Pinpoint the cell where the given text exists, returning its [x, y] midpoint coordinate. 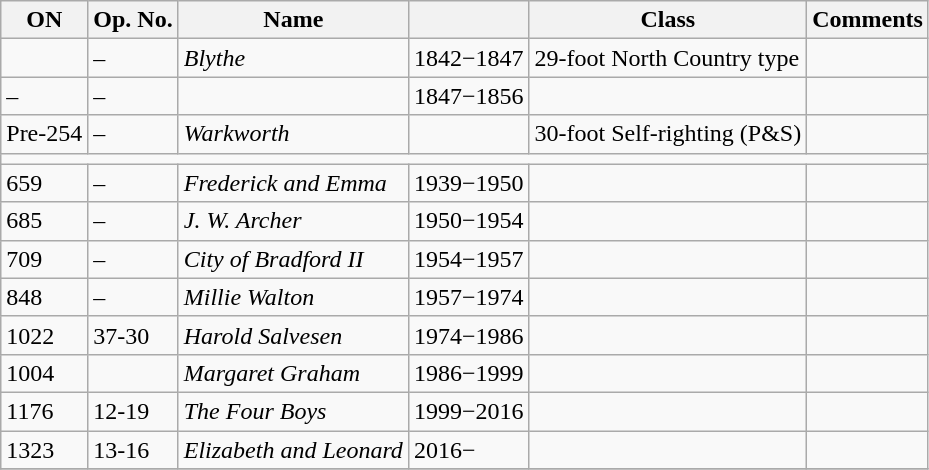
848 [44, 297]
Op. No. [133, 20]
Elizabeth and Leonard [293, 449]
Millie Walton [293, 297]
Class [668, 20]
685 [44, 221]
Frederick and Emma [293, 183]
2016− [468, 449]
1847−1856 [468, 96]
1974−1986 [468, 335]
Margaret Graham [293, 373]
1986−1999 [468, 373]
City of Bradford II [293, 259]
J. W. Archer [293, 221]
37-30 [133, 335]
1176 [44, 411]
1022 [44, 335]
Harold Salvesen [293, 335]
ON [44, 20]
659 [44, 183]
1939−1950 [468, 183]
30-foot Self-righting (P&S) [668, 134]
13-16 [133, 449]
709 [44, 259]
1957−1974 [468, 297]
1842−1847 [468, 58]
29-foot North Country type [668, 58]
Comments [868, 20]
Warkworth [293, 134]
1323 [44, 449]
Pre-254 [44, 134]
1999−2016 [468, 411]
1954−1957 [468, 259]
1004 [44, 373]
Blythe [293, 58]
12-19 [133, 411]
The Four Boys [293, 411]
1950−1954 [468, 221]
Name [293, 20]
